Determine the (X, Y) coordinate at the center of the cell enclosing the given text.  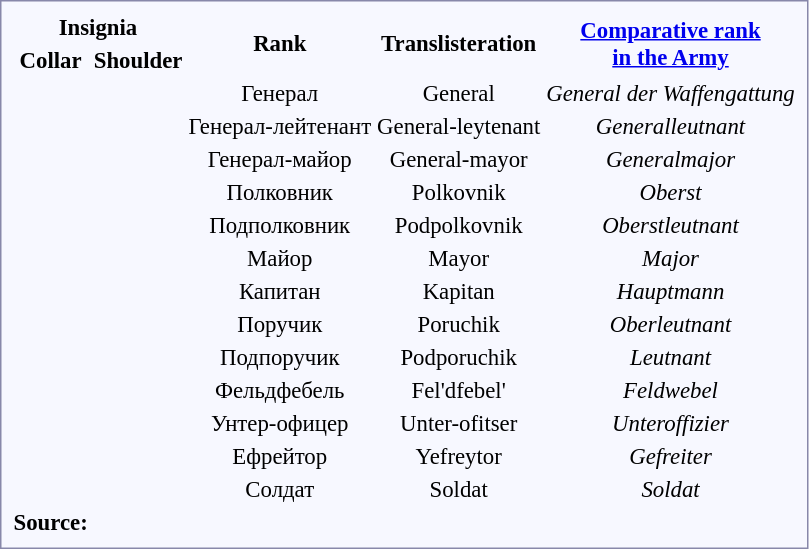
Polkovnik (459, 192)
General der Waffengattung (670, 93)
General-mayor (459, 159)
Майор (280, 258)
Collar (50, 60)
Leutnant (670, 357)
Солдат (280, 489)
Генерал-майор (280, 159)
Podporuchik (459, 357)
Insignia (98, 27)
Shoulder (138, 60)
Mayor (459, 258)
Rank (280, 44)
Gefreiter (670, 456)
Oberstleutnant (670, 225)
Poruchik (459, 324)
Unteroffizier (670, 423)
Капитан (280, 291)
Hauptmann (670, 291)
Yefreytor (459, 456)
Подпоручик (280, 357)
Translisteration (459, 44)
Feldwebel (670, 390)
Oberst (670, 192)
Поручик (280, 324)
Унтер-офицер (280, 423)
Генерал (280, 93)
Полковник (280, 192)
Oberleutnant (670, 324)
Фельдфебель (280, 390)
Comparative rank in the Army (670, 44)
Ефрейтор (280, 456)
Unter-ofitser (459, 423)
Generalleutnant (670, 126)
Podpolkovnik (459, 225)
Major (670, 258)
Kapitan (459, 291)
Подполковник (280, 225)
General-leytenant (459, 126)
Source: (50, 522)
Generalmajor (670, 159)
Генерал-лейтенант (280, 126)
General (459, 93)
Fel'dfebel' (459, 390)
